Find where the given text appears and provide that cell's center as [X, Y] coordinate. 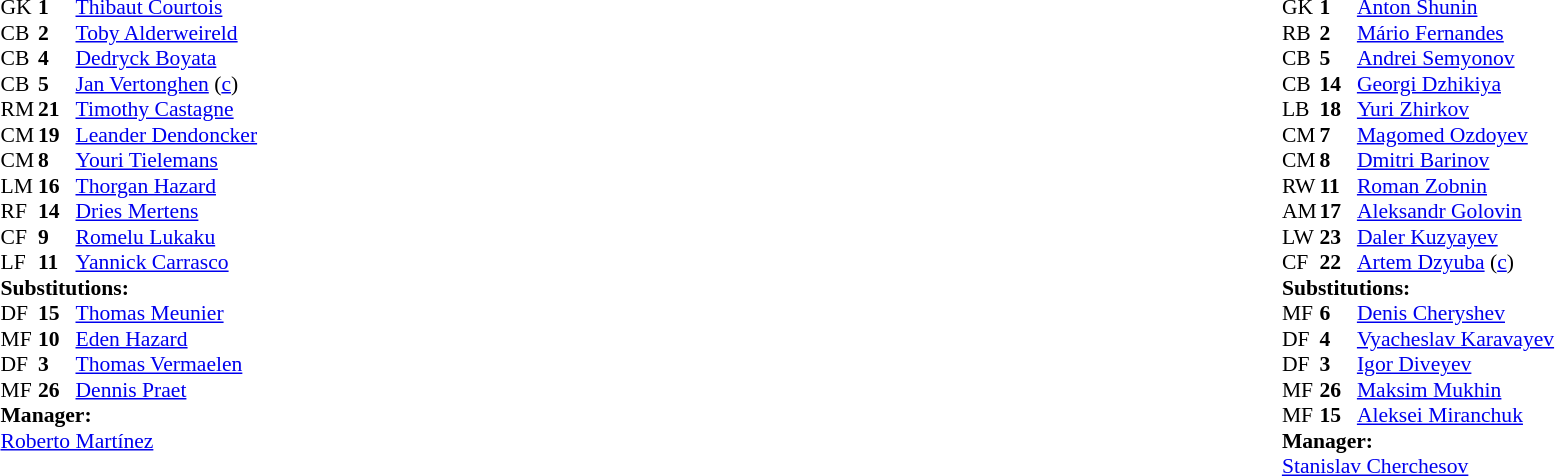
Dmitri Barinov [1456, 161]
RM [19, 109]
Romelu Lukaku [167, 237]
Roberto Martínez [128, 441]
Maksim Mukhin [1456, 390]
Yannick Carrasco [167, 263]
LM [19, 186]
16 [57, 186]
Dries Mertens [167, 211]
21 [57, 109]
19 [57, 135]
18 [1338, 109]
Thomas Vermaelen [167, 365]
LB [1301, 109]
Thorgan Hazard [167, 186]
17 [1338, 211]
Roman Zobnin [1456, 186]
Daler Kuzyayev [1456, 237]
Jan Vertonghen (c) [167, 84]
6 [1338, 313]
Timothy Castagne [167, 109]
Toby Alderweireld [167, 33]
9 [57, 237]
RB [1301, 33]
7 [1338, 135]
Youri Tielemans [167, 161]
Dedryck Boyata [167, 59]
RF [19, 211]
Leander Dendoncker [167, 135]
Denis Cheryshev [1456, 313]
Thomas Meunier [167, 313]
Vyacheslav Karavayev [1456, 339]
Georgi Dzhikiya [1456, 84]
Magomed Ozdoyev [1456, 135]
Dennis Praet [167, 390]
LF [19, 263]
LW [1301, 237]
AM [1301, 211]
Andrei Semyonov [1456, 59]
Artem Dzyuba (c) [1456, 263]
Aleksandr Golovin [1456, 211]
Mário Fernandes [1456, 33]
RW [1301, 186]
Igor Diveyev [1456, 365]
Eden Hazard [167, 339]
22 [1338, 263]
Aleksei Miranchuk [1456, 415]
23 [1338, 237]
Yuri Zhirkov [1456, 109]
10 [57, 339]
